Identify which cell holds the provided text, then report its [X, Y] central coordinate. 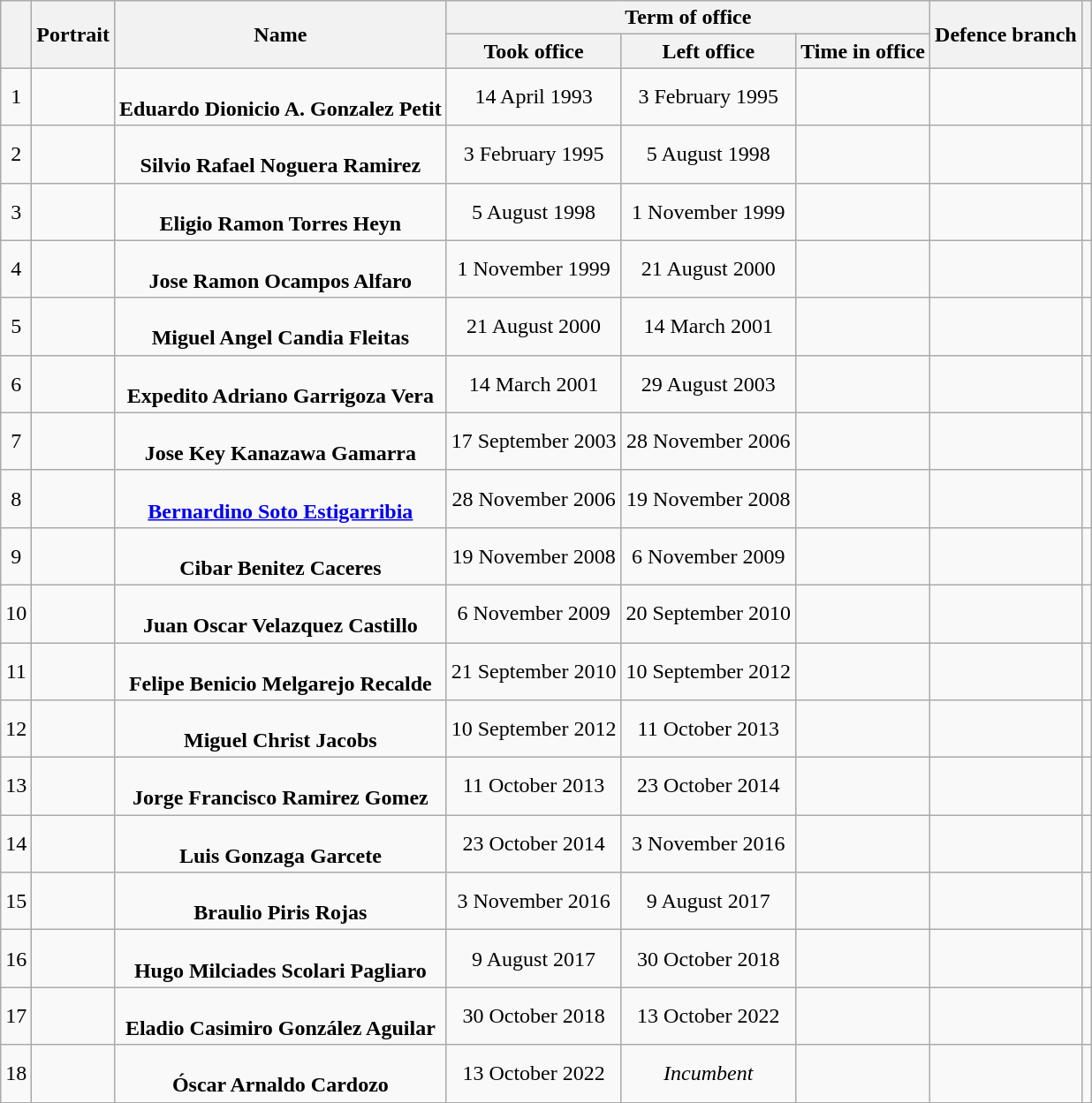
17 September 2003 [534, 442]
20 September 2010 [709, 613]
8 [16, 498]
3 [16, 212]
11 [16, 671]
Miguel Angel Candia Fleitas [280, 327]
Braulio Piris Rojas [280, 901]
Silvio Rafael Noguera Ramirez [280, 154]
Jorge Francisco Ramirez Gomez [280, 786]
9 [16, 556]
Defence branch [1006, 34]
16 [16, 959]
Left office [709, 51]
14 April 1993 [534, 97]
Óscar Arnaldo Cardozo [280, 1074]
Incumbent [709, 1074]
Portrait [73, 34]
13 [16, 786]
Expedito Adriano Garrigoza Vera [280, 383]
1 [16, 97]
Eligio Ramon Torres Heyn [280, 212]
4 [16, 268]
2 [16, 154]
29 August 2003 [709, 383]
17 [16, 1016]
Term of office [687, 18]
Jose Ramon Ocampos Alfaro [280, 268]
5 [16, 327]
Cibar Benitez Caceres [280, 556]
Eladio Casimiro González Aguilar [280, 1016]
Time in office [863, 51]
6 [16, 383]
Bernardino Soto Estigarribia [280, 498]
14 [16, 844]
Hugo Milciades Scolari Pagliaro [280, 959]
Took office [534, 51]
Name [280, 34]
Miguel Christ Jacobs [280, 729]
10 [16, 613]
15 [16, 901]
Eduardo Dionicio A. Gonzalez Petit [280, 97]
Jose Key Kanazawa Gamarra [280, 442]
Felipe Benicio Melgarejo Recalde [280, 671]
Juan Oscar Velazquez Castillo [280, 613]
7 [16, 442]
21 September 2010 [534, 671]
Luis Gonzaga Garcete [280, 844]
18 [16, 1074]
12 [16, 729]
